Return the [X, Y] coordinate for the center point of the cell that contains the specified text.  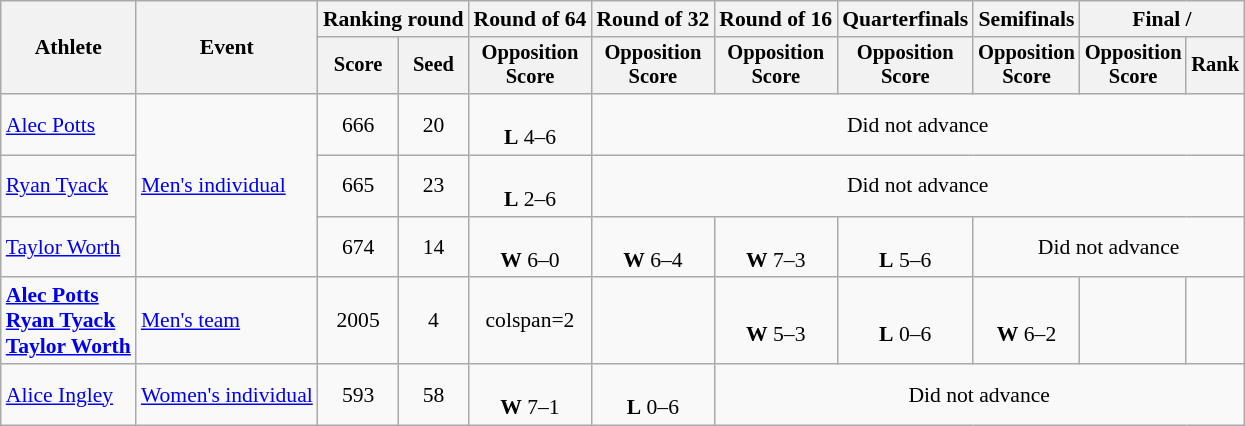
Score [358, 66]
Seed [433, 66]
20 [433, 124]
Semifinals [1026, 19]
593 [358, 394]
L 2–6 [530, 186]
Alec Potts [68, 124]
Quarterfinals [905, 19]
Rank [1215, 66]
58 [433, 394]
colspan=2 [530, 322]
Alice Ingley [68, 394]
Round of 32 [652, 19]
W 7–3 [776, 248]
674 [358, 248]
Athlete [68, 48]
Event [227, 48]
Final / [1162, 19]
Round of 16 [776, 19]
4 [433, 322]
W 6–4 [652, 248]
Men's individual [227, 186]
W 6–2 [1026, 322]
Ranking round [394, 19]
666 [358, 124]
Round of 64 [530, 19]
665 [358, 186]
14 [433, 248]
L 4–6 [530, 124]
W 6–0 [530, 248]
23 [433, 186]
L 5–6 [905, 248]
W 7–1 [530, 394]
Alec PottsRyan TyackTaylor Worth [68, 322]
2005 [358, 322]
Men's team [227, 322]
Women's individual [227, 394]
Taylor Worth [68, 248]
W 5–3 [776, 322]
Ryan Tyack [68, 186]
